Capture the cell that displays the provided text and extract its [x, y] central coordinate. 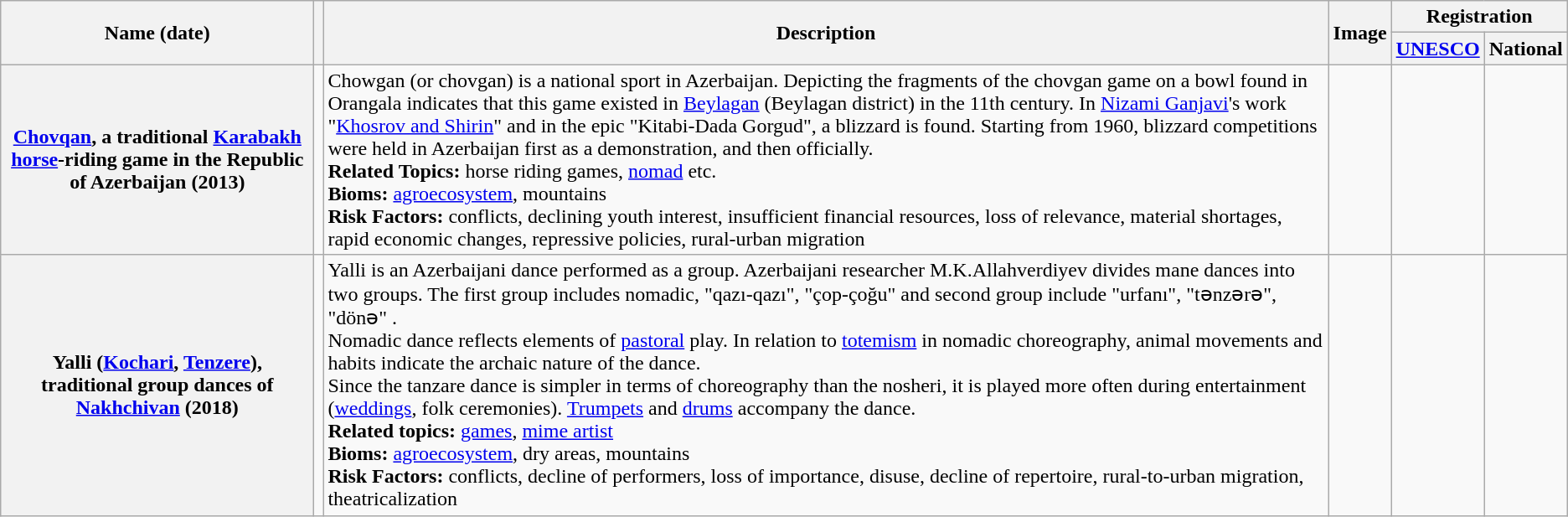
Name (date) [157, 33]
Description [826, 33]
Yalli (Kochari, Tenzere), traditional group dances of Nakhchivan (2018) [157, 385]
Image [1360, 33]
National [1526, 49]
Chovqan, a traditional Karabakh horse-riding game in the Republic of Azerbaijan (2013) [157, 159]
UNESCO [1437, 49]
Registration [1479, 17]
